Locate the cell with the specified text and output its [X, Y] center coordinate. 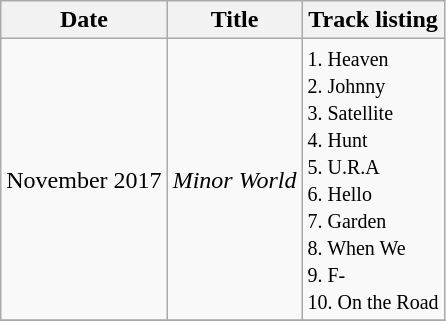
Track listing [373, 20]
Date [84, 20]
Title [234, 20]
Minor World [234, 180]
1. Heaven 2. Johnny 3. Satellite 4. Hunt 5. U.R.A 6. Hello 7. Garden 8. When We 9. F- 10. On the Road [373, 180]
November 2017 [84, 180]
